Identify which cell holds the provided text, then report its (x, y) central coordinate. 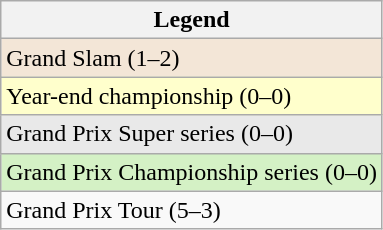
Legend (192, 20)
Year-end championship (0–0) (192, 96)
Grand Prix Super series (0–0) (192, 134)
Grand Prix Tour (5–3) (192, 210)
Grand Slam (1–2) (192, 58)
Grand Prix Championship series (0–0) (192, 172)
